From the cell containing the given text, extract its center point as [x, y] coordinate. 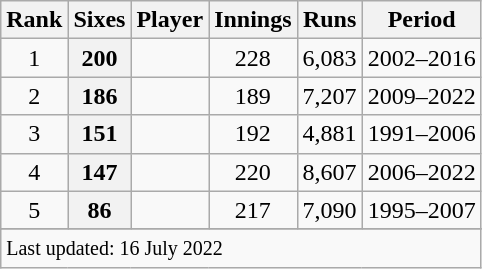
151 [100, 134]
1995–2007 [422, 210]
Innings [253, 20]
4 [34, 172]
2 [34, 96]
2009–2022 [422, 96]
Period [422, 20]
7,207 [330, 96]
Player [170, 20]
2006–2022 [422, 172]
Last updated: 16 July 2022 [241, 248]
189 [253, 96]
1991–2006 [422, 134]
147 [100, 172]
186 [100, 96]
1 [34, 58]
8,607 [330, 172]
3 [34, 134]
220 [253, 172]
Runs [330, 20]
217 [253, 210]
Rank [34, 20]
86 [100, 210]
Sixes [100, 20]
200 [100, 58]
192 [253, 134]
2002–2016 [422, 58]
4,881 [330, 134]
5 [34, 210]
7,090 [330, 210]
228 [253, 58]
6,083 [330, 58]
